Find where the given text appears and provide that cell's center as [x, y] coordinate. 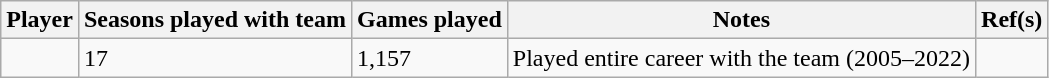
Ref(s) [1012, 20]
17 [214, 58]
Games played [430, 20]
1,157 [430, 58]
Notes [741, 20]
Seasons played with team [214, 20]
Player [40, 20]
Played entire career with the team (2005–2022) [741, 58]
